Capture the cell that displays the provided text and extract its [X, Y] central coordinate. 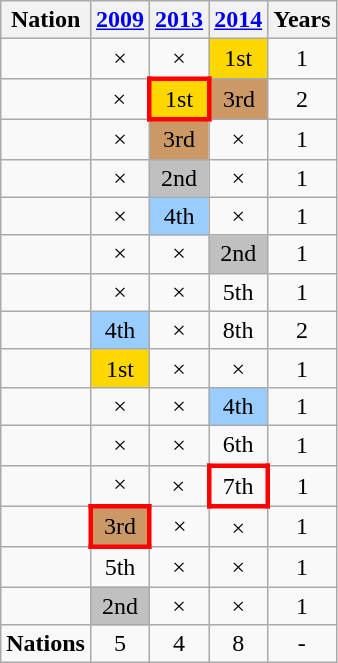
2013 [180, 20]
Years [302, 20]
Nation [46, 20]
Nations [46, 644]
5 [120, 644]
2009 [120, 20]
8th [238, 330]
- [302, 644]
6th [238, 445]
4 [180, 644]
7th [238, 486]
8 [238, 644]
2014 [238, 20]
